Determine the [x, y] coordinate at the center of the cell enclosing the given text.  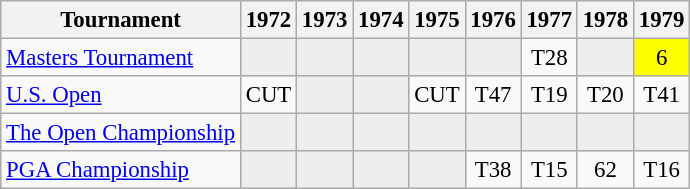
1973 [325, 20]
1978 [605, 20]
1979 [661, 20]
T15 [549, 170]
T20 [605, 95]
6 [661, 58]
62 [605, 170]
Masters Tournament [121, 58]
T16 [661, 170]
1972 [268, 20]
The Open Championship [121, 133]
Tournament [121, 20]
T19 [549, 95]
T47 [493, 95]
1975 [437, 20]
T41 [661, 95]
U.S. Open [121, 95]
T28 [549, 58]
PGA Championship [121, 170]
1977 [549, 20]
1974 [381, 20]
1976 [493, 20]
T38 [493, 170]
